Return [x, y] of the center of cell containing provided text 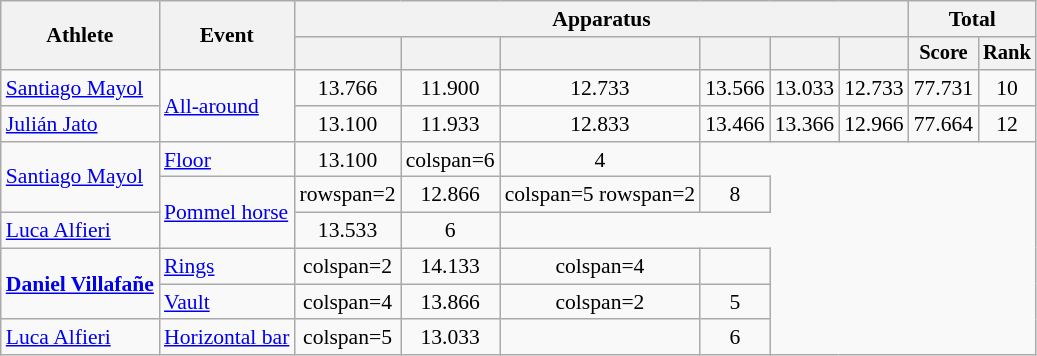
colspan=5 rowspan=2 [600, 195]
All-around [226, 106]
Floor [226, 160]
Score [944, 54]
4 [600, 160]
5 [734, 302]
Horizontal bar [226, 338]
12.866 [450, 195]
11.900 [450, 88]
12.833 [600, 124]
Total [972, 19]
12 [1007, 124]
Apparatus [601, 19]
Rank [1007, 54]
colspan=5 [347, 338]
13.566 [734, 88]
Pommel horse [226, 212]
14.133 [450, 267]
rowspan=2 [347, 195]
colspan=6 [450, 160]
13.366 [804, 124]
13.533 [347, 231]
Julián Jato [80, 124]
13.466 [734, 124]
Athlete [80, 36]
8 [734, 195]
Daniel Villafañe [80, 284]
77.731 [944, 88]
11.933 [450, 124]
13.766 [347, 88]
12.966 [874, 124]
77.664 [944, 124]
10 [1007, 88]
Vault [226, 302]
13.866 [450, 302]
Rings [226, 267]
Event [226, 36]
